Find where the given text appears and provide that cell's center as [x, y] coordinate. 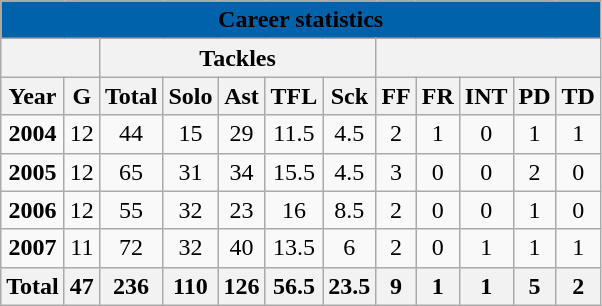
56.5 [294, 286]
Ast [242, 96]
2007 [33, 248]
23 [242, 210]
6 [350, 248]
5 [534, 286]
31 [190, 172]
65 [131, 172]
236 [131, 286]
INT [486, 96]
2004 [33, 134]
TFL [294, 96]
40 [242, 248]
2006 [33, 210]
FF [396, 96]
16 [294, 210]
55 [131, 210]
2005 [33, 172]
Solo [190, 96]
TD [578, 96]
G [82, 96]
29 [242, 134]
11 [82, 248]
3 [396, 172]
15 [190, 134]
47 [82, 286]
23.5 [350, 286]
110 [190, 286]
Sck [350, 96]
9 [396, 286]
PD [534, 96]
44 [131, 134]
Year [33, 96]
11.5 [294, 134]
126 [242, 286]
Tackles [237, 58]
13.5 [294, 248]
FR [438, 96]
15.5 [294, 172]
8.5 [350, 210]
34 [242, 172]
Career statistics [301, 20]
72 [131, 248]
